Locate the cell with the specified text and output its (X, Y) center coordinate. 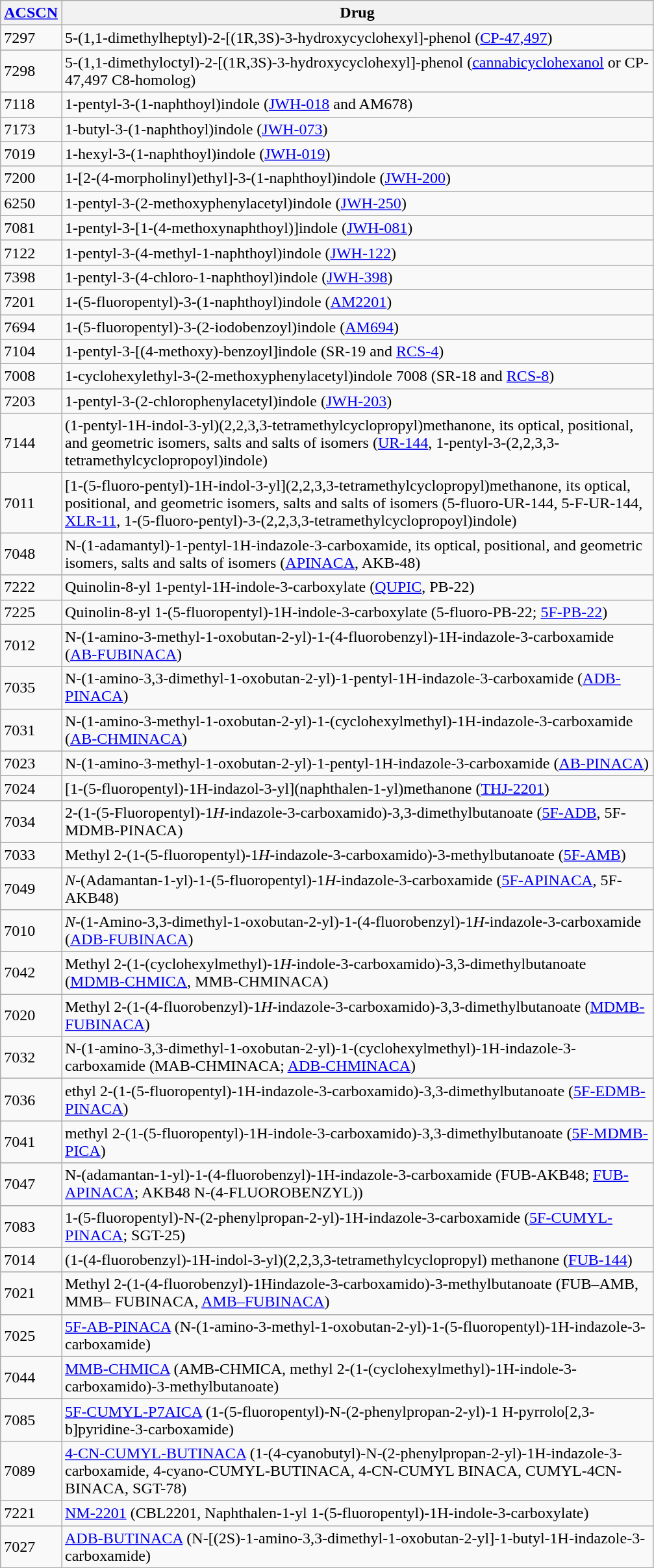
7173 (31, 129)
N-(1-amino-3,3-dimethyl-1-oxobutan-2-yl)-1-(cyclohexylmethyl)-1H-indazole-3-carboxamide (MAB-CHMINACA; ADB-CHMINACA) (357, 1058)
7118 (31, 104)
7035 (31, 688)
7020 (31, 1015)
7036 (31, 1099)
7085 (31, 1420)
7298 (31, 71)
7027 (31, 1546)
N-(Adamantan-1-yl)-1-(5-fluoropentyl)-1H-indazole-3-carboxamide (5F-APINACA, 5F-AKB48) (357, 888)
1-cyclohexylethyl-3-(2-methoxyphenylacetyl)indole 7008 (SR-18 and RCS-8) (357, 376)
7011 (31, 503)
N-(1-amino-3-methyl-1-oxobutan-2-yl)-1-(cyclohexylmethyl)-1H-indazole-3-carboxamide (AB-CHMINACA) (357, 729)
7122 (31, 252)
Methyl 2-(1-(cyclohexylmethyl)-1H-indole-3-carboxamido)-3,3-dimethylbutanoate (MDMB-CHMICA, MMB-CHMINACA) (357, 974)
Quinolin-8-yl 1-(5-fluoropentyl)-1H-indole-3-carboxylate (5-fluoro-PB-22; 5F-PB-22) (357, 612)
7225 (31, 612)
7694 (31, 326)
ADB-BUTINACA (N-[(2S)-1-amino-3,3-dimethyl-1-oxobutan-2-yl]-1-butyl-1H-indazole-3-carboxamide) (357, 1546)
1-pentyl-3-(2-methoxyphenylacetyl)indole (JWH-250) (357, 203)
1-(5-fluoropentyl)-N-(2-phenylpropan-2-yl)-1H-indazole-3-carboxamide (5F-CUMYL-PINACA; SGT-25) (357, 1227)
ACSCN (31, 13)
1-pentyl-3-[(4-methoxy)-benzoyl]indole (SR-19 and RCS-4) (357, 352)
methyl 2-(1-(5-fluoropentyl)-1H-indole-3-carboxamido)-3,3-dimethylbutanoate (5F-MDMB-PICA) (357, 1142)
1-(5-fluoropentyl)-3-(1-naphthoyl)indole (AM2201) (357, 302)
7034 (31, 822)
1-pentyl-3-(1-naphthoyl)indole (JWH-018 and AM678) (357, 104)
6250 (31, 203)
7041 (31, 1142)
1-[2-(4-morpholinyl)ethyl]-3-(1-naphthoyl)indole (JWH-200) (357, 178)
1-pentyl-3-(4-methyl-1-naphthoyl)indole (JWH-122) (357, 252)
7200 (31, 178)
7047 (31, 1184)
1-butyl-3-(1-naphthoyl)indole (JWH-073) (357, 129)
7144 (31, 443)
Methyl 2-(1-(4-fluorobenzyl)-1H-indazole-3-carboxamido)-3,3-dimethylbutanoate (MDMB-FUBINACA) (357, 1015)
1-(5-fluoropentyl)-3-(2-iodobenzoyl)indole (AM694) (357, 326)
1-pentyl-3-(2-chlorophenylacetyl)indole (JWH-203) (357, 401)
MMB-CHMICA (AMB-CHMICA, methyl 2-(1-(cyclohexylmethyl)-1H-indole-3-carboxamido)-3-methylbutanoate) (357, 1377)
7297 (31, 38)
5-(1,1-dimethyloctyl)-2-[(1R,3S)-3-hydroxycyclohexyl]-phenol (cannabicyclohexanol or CP-47,497 C8-homolog) (357, 71)
N-(1-amino-3-methyl-1-oxobutan-2-yl)-1-pentyl-1H-indazole-3-carboxamide (AB-PINACA) (357, 763)
Methyl 2-(1-(4-fluorobenzyl)-1Hindazole-3-carboxamido)-3-methylbutanoate (FUB–AMB, MMB– FUBINACA, AMB–FUBINACA) (357, 1293)
7031 (31, 729)
Drug (357, 13)
7222 (31, 587)
5F-AB-PINACA (N-(1-amino-3-methyl-1-oxobutan-2-yl)-1-(5-fluoropentyl)-1H-indazole-3-carboxamide) (357, 1336)
7044 (31, 1377)
7024 (31, 788)
1-hexyl-3-(1-naphthoyl)indole (JWH-019) (357, 154)
7042 (31, 974)
NM-2201 (CBL2201, Naphthalen-1-yl 1-(5-fluoropentyl)-1H-indole-3-carboxylate) (357, 1513)
7032 (31, 1058)
7012 (31, 645)
2-(1-(5-Fluoropentyl)-1H-indazole-3-carboxamido)-3,3-dimethylbutanoate (5F-ADB, 5F-MDMB-PINACA) (357, 822)
1-pentyl-3-(4-chloro-1-naphthoyl)indole (JWH-398) (357, 277)
[1-(5-fluoropentyl)-1H-indazol-3-yl](naphthalen-1-yl)methanone (THJ-2201) (357, 788)
7023 (31, 763)
ethyl 2-(1-(5-fluoropentyl)-1H-indazole-3-carboxamido)-3,3-dimethylbutanoate (5F-EDMB-PINACA) (357, 1099)
7203 (31, 401)
N-(1-Amino-3,3-dimethyl-1-oxobutan-2-yl)-1-(4-fluorobenzyl)-1H-indazole-3-carboxamide (ADB-FUBINACA) (357, 931)
1-pentyl-3-[1-(4-methoxynaphthoyl)]indole (JWH-081) (357, 228)
N-(adamantan-1-yl)-1-(4-fluorobenzyl)-1H-indazole-3-carboxamide (FUB-AKB48; FUB-APINACA; AKB48 N-(4-FLUOROBENZYL)) (357, 1184)
7201 (31, 302)
7083 (31, 1227)
7104 (31, 352)
N-(1-adamantyl)-1-pentyl-1H-indazole-3-carboxamide, its optical, positional, and geometric isomers, salts and salts of isomers (APINACA, AKB-48) (357, 554)
7019 (31, 154)
(1-(4-fluorobenzyl)-1H-indol-3-yl)(2,2,3,3-tetramethylcyclopropyl) methanone (FUB-144) (357, 1260)
7010 (31, 931)
7021 (31, 1293)
7221 (31, 1513)
7081 (31, 228)
N-(1-amino-3-methyl-1-oxobutan-2-yl)-1-(4-fluorobenzyl)-1H-indazole-3-carboxamide (AB-FUBINACA) (357, 645)
5F-CUMYL-P7AICA (1-(5-fluoropentyl)-N-(2-phenylpropan-2-yl)-1 H-pyrrolo[2,3-b]pyridine-3-carboxamide) (357, 1420)
Quinolin-8-yl 1-pentyl-1H-indole-3-carboxylate (QUPIC, PB-22) (357, 587)
7014 (31, 1260)
N-(1-amino-3,3-dimethyl-1-oxobutan-2-yl)-1-pentyl-1H-indazole-3-carboxamide (ADB-PINACA) (357, 688)
7398 (31, 277)
Methyl 2-(1-(5-fluoropentyl)-1H-indazole-3-carboxamido)-3-methylbutanoate (5F-AMB) (357, 855)
7008 (31, 376)
7025 (31, 1336)
5-(1,1-dimethylheptyl)-2-[(1R,3S)-3-hydroxycyclohexyl]-phenol (CP-47,497) (357, 38)
7049 (31, 888)
7033 (31, 855)
7048 (31, 554)
7089 (31, 1471)
